Detect which cell encompasses the target text, then output its [X, Y] center coordinate. 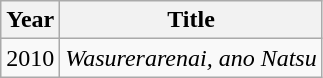
Title [191, 20]
2010 [30, 58]
Wasurerarenai, ano Natsu [191, 58]
Year [30, 20]
